Locate the cell with the specified text and output its [x, y] center coordinate. 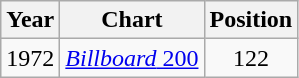
122 [251, 58]
Chart [132, 20]
1972 [30, 58]
Year [30, 20]
Position [251, 20]
Billboard 200 [132, 58]
